Extract the (X, Y) coordinate from the center of the cell holding the provided text.  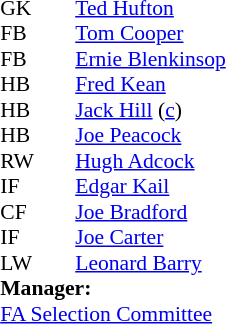
Leonard Barry (150, 263)
Joe Bradford (150, 212)
Joe Peacock (150, 135)
Hugh Adcock (150, 161)
Manager: (112, 289)
RW (19, 161)
Tom Cooper (150, 33)
Edgar Kail (150, 187)
Joe Carter (150, 237)
Fred Kean (150, 85)
CF (19, 212)
LW (19, 263)
Ernie Blenkinsop (150, 59)
Jack Hill (c) (150, 110)
